Search for the cell housing the specified text and yield its [x, y] center coordinate. 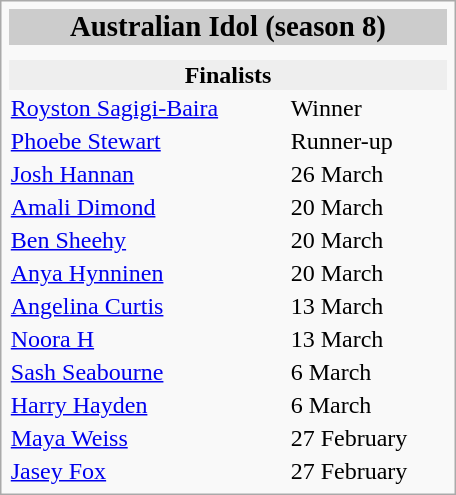
Ben Sheehy [148, 240]
Harry Hayden [148, 405]
Runner-up [368, 141]
Angelina Curtis [148, 306]
Phoebe Stewart [148, 141]
Maya Weiss [148, 438]
26 March [368, 174]
Anya Hynninen [148, 273]
Sash Seabourne [148, 372]
Noora H [148, 339]
Josh Hannan [148, 174]
Jasey Fox [148, 471]
Winner [368, 108]
Finalists [228, 75]
Amali Dimond [148, 207]
Australian Idol (season 8) [228, 27]
Royston Sagigi-Baira [148, 108]
